Scan for the cell matching the given text and deliver its (X, Y) coordinate at center. 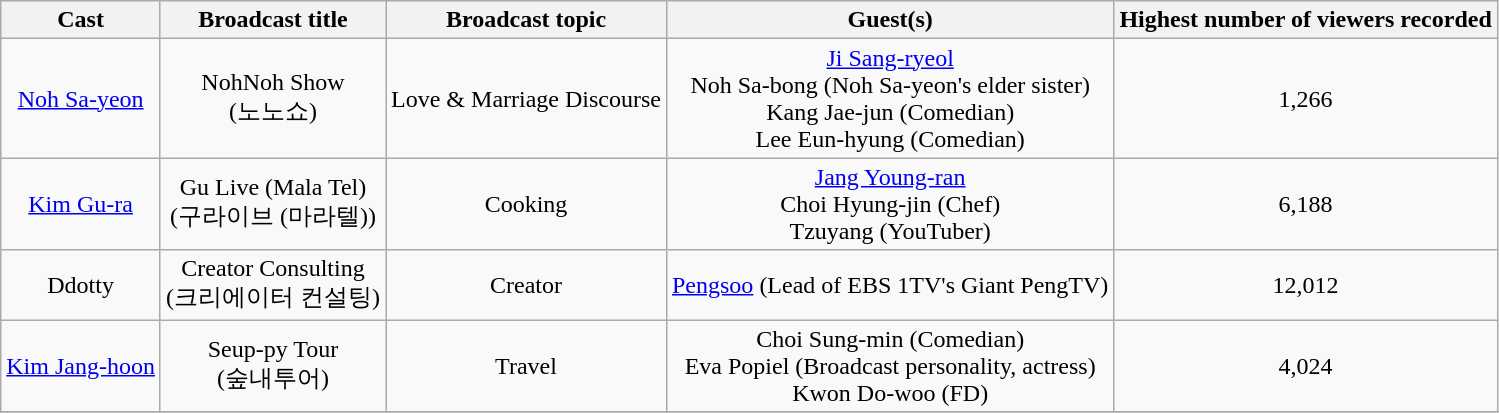
Choi Sung-min (Comedian)Eva Popiel (Broadcast personality, actress)Kwon Do-woo (FD) (890, 366)
Gu Live (Mala Tel)(구라이브 (마라텔)) (272, 204)
Kim Gu-ra (81, 204)
Ddotty (81, 285)
Highest number of viewers recorded (1306, 20)
Creator Consulting(크리에이터 컨설팅) (272, 285)
Broadcast topic (526, 20)
Cast (81, 20)
Kim Jang-hoon (81, 366)
Ji Sang-ryeolNoh Sa-bong (Noh Sa-yeon's elder sister)Kang Jae-jun (Comedian)Lee Eun-hyung (Comedian) (890, 98)
1,266 (1306, 98)
Cooking (526, 204)
12,012 (1306, 285)
Pengsoo (Lead of EBS 1TV's Giant PengTV) (890, 285)
Seup-py Tour(숲내투어) (272, 366)
6,188 (1306, 204)
Jang Young-ranChoi Hyung-jin (Chef)Tzuyang (YouTuber) (890, 204)
Love & Marriage Discourse (526, 98)
NohNoh Show(노노쇼) (272, 98)
Guest(s) (890, 20)
Creator (526, 285)
Broadcast title (272, 20)
4,024 (1306, 366)
Noh Sa-yeon (81, 98)
Travel (526, 366)
